Return (X, Y) of the center of cell containing provided text 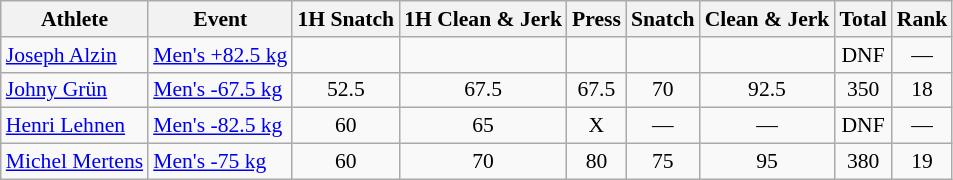
19 (922, 162)
95 (768, 162)
65 (483, 126)
Clean & Jerk (768, 19)
1H Clean & Jerk (483, 19)
350 (862, 90)
1H Snatch (346, 19)
Men's -67.5 kg (220, 90)
Henri Lehnen (74, 126)
Men's -75 kg (220, 162)
Event (220, 19)
Total (862, 19)
Michel Mertens (74, 162)
Men's +82.5 kg (220, 55)
75 (663, 162)
X (596, 126)
52.5 (346, 90)
Johny Grün (74, 90)
Snatch (663, 19)
380 (862, 162)
18 (922, 90)
Athlete (74, 19)
Joseph Alzin (74, 55)
92.5 (768, 90)
80 (596, 162)
Press (596, 19)
Rank (922, 19)
Men's -82.5 kg (220, 126)
